Pinpoint the cell where the given text exists, returning its (x, y) midpoint coordinate. 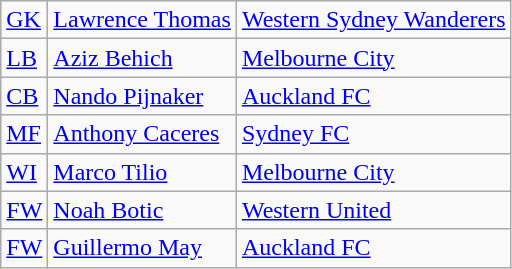
MF (24, 134)
Noah Botic (142, 210)
GK (24, 20)
Lawrence Thomas (142, 20)
Western Sydney Wanderers (374, 20)
Aziz Behich (142, 58)
CB (24, 96)
Guillermo May (142, 248)
Sydney FC (374, 134)
Marco Tilio (142, 172)
LB (24, 58)
Anthony Caceres (142, 134)
Nando Pijnaker (142, 96)
Western United (374, 210)
WI (24, 172)
